Pinpoint the cell where the given text exists, returning its [X, Y] midpoint coordinate. 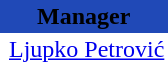
Manager [84, 16]
